Scan for the cell matching the given text and deliver its [X, Y] coordinate at center. 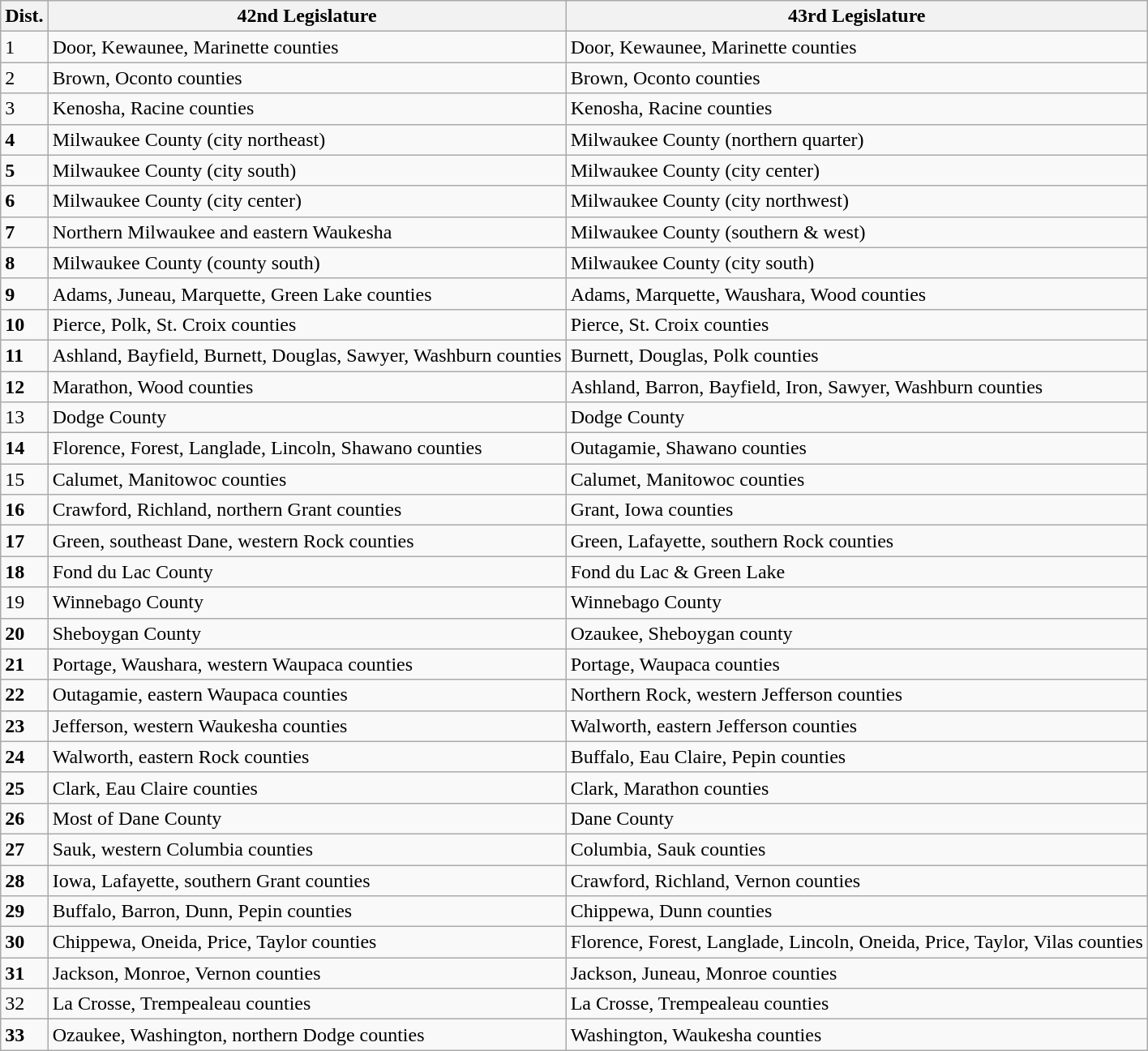
Buffalo, Barron, Dunn, Pepin counties [306, 912]
Portage, Waushara, western Waupaca counties [306, 664]
25 [24, 787]
Adams, Marquette, Waushara, Wood counties [856, 294]
10 [24, 324]
13 [24, 418]
33 [24, 1035]
Ozaukee, Washington, northern Dodge counties [306, 1035]
Milwaukee County (southern & west) [856, 232]
Milwaukee County (northern quarter) [856, 139]
Outagamie, eastern Waupaca counties [306, 695]
Iowa, Lafayette, southern Grant counties [306, 880]
Crawford, Richland, Vernon counties [856, 880]
5 [24, 170]
19 [24, 603]
Milwaukee County (county south) [306, 263]
12 [24, 387]
Dane County [856, 818]
1 [24, 47]
Outagamie, Shawano counties [856, 448]
21 [24, 664]
15 [24, 479]
6 [24, 201]
29 [24, 912]
Fond du Lac County [306, 572]
Crawford, Richland, northern Grant counties [306, 510]
Buffalo, Eau Claire, Pepin counties [856, 757]
9 [24, 294]
Columbia, Sauk counties [856, 849]
Ozaukee, Sheboygan county [856, 633]
16 [24, 510]
Portage, Waupaca counties [856, 664]
18 [24, 572]
Florence, Forest, Langlade, Lincoln, Shawano counties [306, 448]
Jefferson, western Waukesha counties [306, 726]
Northern Rock, western Jefferson counties [856, 695]
Adams, Juneau, Marquette, Green Lake counties [306, 294]
Pierce, St. Croix counties [856, 324]
42nd Legislature [306, 16]
Fond du Lac & Green Lake [856, 572]
24 [24, 757]
7 [24, 232]
Green, southeast Dane, western Rock counties [306, 541]
Clark, Marathon counties [856, 787]
Ashland, Bayfield, Burnett, Douglas, Sawyer, Washburn counties [306, 355]
26 [24, 818]
Pierce, Polk, St. Croix counties [306, 324]
Jackson, Juneau, Monroe counties [856, 973]
Burnett, Douglas, Polk counties [856, 355]
3 [24, 109]
Milwaukee County (city northwest) [856, 201]
Grant, Iowa counties [856, 510]
Clark, Eau Claire counties [306, 787]
Northern Milwaukee and eastern Waukesha [306, 232]
Chippewa, Dunn counties [856, 912]
14 [24, 448]
Walworth, eastern Rock counties [306, 757]
4 [24, 139]
Ashland, Barron, Bayfield, Iron, Sawyer, Washburn counties [856, 387]
Sheboygan County [306, 633]
11 [24, 355]
43rd Legislature [856, 16]
23 [24, 726]
28 [24, 880]
20 [24, 633]
17 [24, 541]
Walworth, eastern Jefferson counties [856, 726]
Marathon, Wood counties [306, 387]
Milwaukee County (city northeast) [306, 139]
8 [24, 263]
Green, Lafayette, southern Rock counties [856, 541]
27 [24, 849]
2 [24, 78]
Florence, Forest, Langlade, Lincoln, Oneida, Price, Taylor, Vilas counties [856, 942]
30 [24, 942]
22 [24, 695]
Dist. [24, 16]
Washington, Waukesha counties [856, 1035]
Most of Dane County [306, 818]
Chippewa, Oneida, Price, Taylor counties [306, 942]
32 [24, 1004]
31 [24, 973]
Sauk, western Columbia counties [306, 849]
Jackson, Monroe, Vernon counties [306, 973]
